Provide the [x, y] coordinate of the cell's center where the given text is located.  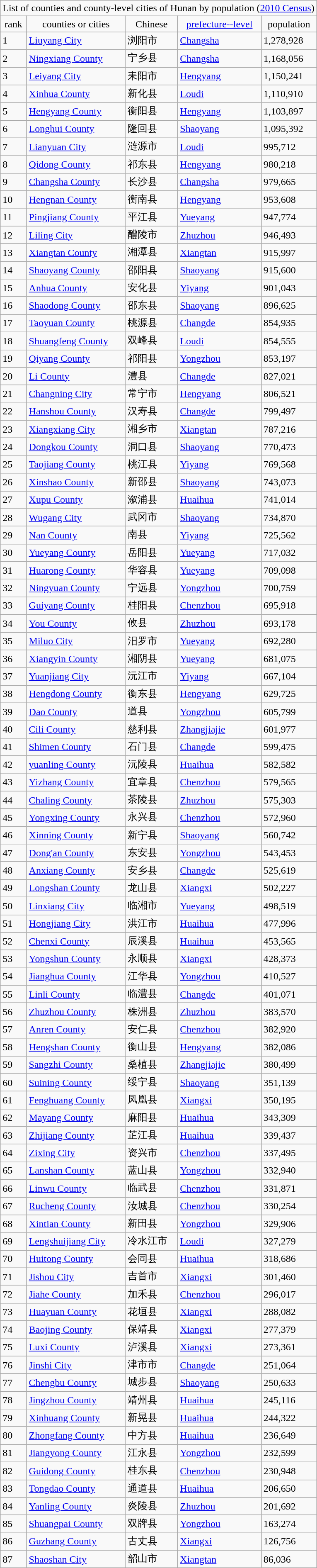
301,460 [289, 1277]
854,935 [289, 324]
901,043 [289, 288]
46 [13, 835]
9 [13, 182]
临武县 [152, 1188]
冷水江市 [152, 1241]
38 [13, 694]
长沙县 [152, 182]
69 [13, 1241]
896,625 [289, 305]
28 [13, 518]
新邵县 [152, 482]
350,195 [289, 1100]
71 [13, 1277]
4 [13, 94]
525,619 [289, 870]
Yuanjiang City [76, 676]
宁远县 [152, 588]
Linxiang City [76, 906]
沅江市 [152, 676]
7 [13, 147]
桂东县 [152, 1471]
Lanshan County [76, 1171]
Longshan County [76, 889]
Changning City [76, 394]
700,759 [289, 588]
古丈县 [152, 1541]
60 [13, 1083]
芷江县 [152, 1136]
Xinhuang County [76, 1418]
Zhuzhou County [76, 1012]
Huayuan County [76, 1312]
Chinese [152, 24]
Linwu County [76, 1188]
Li County [76, 377]
343,309 [289, 1118]
Mayang County [76, 1118]
中方县 [152, 1435]
79 [13, 1418]
296,017 [289, 1294]
Anhua County [76, 288]
853,197 [289, 358]
Hongjiang City [76, 923]
339,437 [289, 1136]
Dong'an County [76, 853]
5 [13, 111]
382,086 [289, 1047]
宜章县 [152, 782]
道县 [152, 712]
86 [13, 1541]
Chaling County [76, 800]
衡东县 [152, 694]
382,920 [289, 1030]
澧县 [152, 377]
24 [13, 447]
Dao County [76, 712]
74 [13, 1330]
Yizhang County [76, 782]
Xinning County [76, 835]
Baojing County [76, 1330]
498,519 [289, 906]
Guzhang County [76, 1541]
273,361 [289, 1347]
50 [13, 906]
477,996 [289, 923]
66 [13, 1188]
54 [13, 976]
邵东县 [152, 305]
Fenghuang County [76, 1100]
787,216 [289, 429]
Lianyuan City [76, 147]
Chengbu County [76, 1383]
39 [13, 712]
250,633 [289, 1383]
Luxi County [76, 1347]
株洲县 [152, 1012]
炎陵县 [152, 1507]
Dongkou County [76, 447]
331,871 [289, 1188]
Wugang City [76, 518]
祁东县 [152, 164]
南县 [152, 535]
25 [13, 465]
Lengshuijiang City [76, 1241]
59 [13, 1065]
163,274 [289, 1524]
凤凰县 [152, 1100]
11 [13, 217]
Miluo City [76, 641]
244,322 [289, 1418]
湘阴县 [152, 659]
251,064 [289, 1365]
51 [13, 923]
380,499 [289, 1065]
prefecture--level [220, 24]
邵阳县 [152, 270]
耒阳市 [152, 76]
Qidong County [76, 164]
安仁县 [152, 1030]
Zhongfang County [76, 1435]
桃源县 [152, 324]
石门县 [152, 747]
Guidong County [76, 1471]
8 [13, 164]
衡山县 [152, 1047]
桃江县 [152, 465]
17 [13, 324]
13 [13, 253]
34 [13, 623]
江华县 [152, 976]
Jiahe County [76, 1294]
Liuyang City [76, 41]
Taoyuan County [76, 324]
溆浦县 [152, 500]
77 [13, 1383]
57 [13, 1030]
双牌县 [152, 1524]
Ningyuan County [76, 588]
靖州县 [152, 1400]
56 [13, 1012]
洪江市 [152, 923]
827,021 [289, 377]
茶陵县 [152, 800]
湘潭县 [152, 253]
平江县 [152, 217]
55 [13, 994]
73 [13, 1312]
1,278,928 [289, 41]
401,071 [289, 994]
龙山县 [152, 889]
安化县 [152, 288]
Jinshi City [76, 1365]
741,014 [289, 500]
湘乡市 [152, 429]
counties or cities [76, 24]
Hengshan County [76, 1047]
资兴市 [152, 1153]
854,555 [289, 341]
常宁市 [152, 394]
36 [13, 659]
330,254 [289, 1206]
Yueyang County [76, 553]
21 [13, 394]
725,562 [289, 535]
327,279 [289, 1241]
You County [76, 623]
40 [13, 729]
江永县 [152, 1454]
82 [13, 1471]
12 [13, 235]
Shaodong County [76, 305]
543,453 [289, 853]
Yanling County [76, 1507]
58 [13, 1047]
6 [13, 129]
Liling City [76, 235]
23 [13, 429]
453,565 [289, 942]
临澧县 [152, 994]
62 [13, 1118]
428,373 [289, 959]
49 [13, 889]
579,565 [289, 782]
Guiyang County [76, 606]
岳阳县 [152, 553]
Longhui County [76, 129]
List of counties and county-level cities of Hunan by population (2010 Census) [159, 8]
辰溪县 [152, 942]
230,948 [289, 1471]
206,650 [289, 1488]
979,665 [289, 182]
946,493 [289, 235]
Shaoyang County [76, 270]
Shuangpai County [76, 1524]
Anren County [76, 1030]
新晃县 [152, 1418]
通道县 [152, 1488]
Zhijiang County [76, 1136]
26 [13, 482]
Hengyang County [76, 111]
575,303 [289, 800]
770,473 [289, 447]
东安县 [152, 853]
汨罗市 [152, 641]
Zixing City [76, 1153]
67 [13, 1206]
Ningxiang County [76, 58]
717,032 [289, 553]
Shuangfeng County [76, 341]
醴陵市 [152, 235]
Shimen County [76, 747]
rank [13, 24]
Shaoshan City [76, 1559]
61 [13, 1100]
76 [13, 1365]
45 [13, 818]
Pingjiang County [76, 217]
桂阳县 [152, 606]
75 [13, 1347]
86,036 [289, 1559]
743,073 [289, 482]
桑植县 [152, 1065]
攸县 [152, 623]
980,218 [289, 164]
双峰县 [152, 341]
84 [13, 1507]
华容县 [152, 571]
会同县 [152, 1259]
保靖县 [152, 1330]
41 [13, 747]
48 [13, 870]
29 [13, 535]
769,568 [289, 465]
Linli County [76, 994]
582,582 [289, 765]
19 [13, 358]
浏阳市 [152, 41]
953,608 [289, 200]
吉首市 [152, 1277]
1,168,056 [289, 58]
3 [13, 76]
Jishou City [76, 1277]
Anxiang County [76, 870]
37 [13, 676]
Jingzhou County [76, 1400]
population [289, 24]
53 [13, 959]
68 [13, 1224]
2 [13, 58]
Xinshao County [76, 482]
245,116 [289, 1400]
35 [13, 641]
隆回县 [152, 129]
31 [13, 571]
Xiangtan County [76, 253]
Xiangxiang City [76, 429]
1,150,241 [289, 76]
沅陵县 [152, 765]
Xinhua County [76, 94]
83 [13, 1488]
410,527 [289, 976]
915,600 [289, 270]
祁阳县 [152, 358]
667,104 [289, 676]
681,075 [289, 659]
337,495 [289, 1153]
泸溪县 [152, 1347]
麻阳县 [152, 1118]
232,599 [289, 1454]
44 [13, 800]
15 [13, 288]
20 [13, 377]
693,178 [289, 623]
Sangzhi County [76, 1065]
383,570 [289, 1012]
城步县 [152, 1383]
Hanshou County [76, 411]
236,649 [289, 1435]
Hengdong County [76, 694]
78 [13, 1400]
32 [13, 588]
695,918 [289, 606]
韶山市 [152, 1559]
318,686 [289, 1259]
津市市 [152, 1365]
329,906 [289, 1224]
80 [13, 1435]
65 [13, 1171]
新化县 [152, 94]
绥宁县 [152, 1083]
43 [13, 782]
Jianghua County [76, 976]
10 [13, 200]
87 [13, 1559]
947,774 [289, 217]
Yongxing County [76, 818]
Huarong County [76, 571]
81 [13, 1454]
1,103,897 [289, 111]
新田县 [152, 1224]
502,227 [289, 889]
涟源市 [152, 147]
Chenxi County [76, 942]
22 [13, 411]
629,725 [289, 694]
1,110,910 [289, 94]
16 [13, 305]
70 [13, 1259]
30 [13, 553]
52 [13, 942]
Qiyang County [76, 358]
yuanling County [76, 765]
武冈市 [152, 518]
605,799 [289, 712]
572,960 [289, 818]
衡南县 [152, 200]
衡阳县 [152, 111]
18 [13, 341]
351,139 [289, 1083]
995,712 [289, 147]
277,379 [289, 1330]
734,870 [289, 518]
33 [13, 606]
85 [13, 1524]
Tongdao County [76, 1488]
宁乡县 [152, 58]
新宁县 [152, 835]
永兴县 [152, 818]
64 [13, 1153]
慈利县 [152, 729]
27 [13, 500]
47 [13, 853]
799,497 [289, 411]
601,977 [289, 729]
915,997 [289, 253]
709,098 [289, 571]
花垣县 [152, 1312]
Xintian County [76, 1224]
692,280 [289, 641]
126,756 [289, 1541]
Cili County [76, 729]
Taojiang County [76, 465]
汝城县 [152, 1206]
Jiangyong County [76, 1454]
1,095,392 [289, 129]
蓝山县 [152, 1171]
Xupu County [76, 500]
Huitong County [76, 1259]
288,082 [289, 1312]
806,521 [289, 394]
永顺县 [152, 959]
Rucheng County [76, 1206]
加禾县 [152, 1294]
Nan County [76, 535]
63 [13, 1136]
42 [13, 765]
72 [13, 1294]
599,475 [289, 747]
1 [13, 41]
Suining County [76, 1083]
Leiyang City [76, 76]
Xiangyin County [76, 659]
Yongshun County [76, 959]
560,742 [289, 835]
汉寿县 [152, 411]
安乡县 [152, 870]
临湘市 [152, 906]
332,940 [289, 1171]
Hengnan County [76, 200]
Changsha County [76, 182]
14 [13, 270]
洞口县 [152, 447]
201,692 [289, 1507]
